Extract the [x, y] coordinate from the center of the cell holding the provided text.  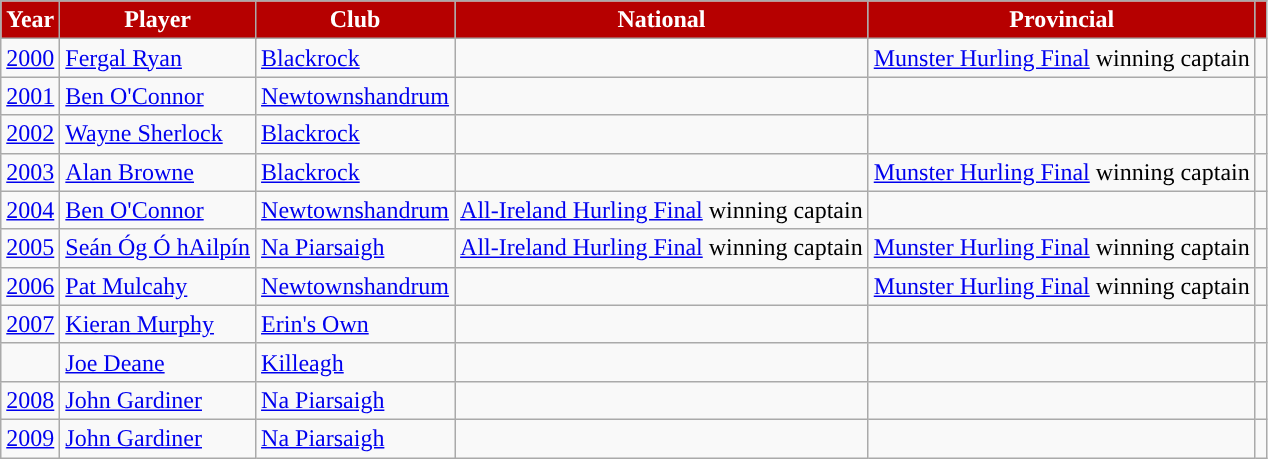
Erin's Own [356, 324]
2008 [30, 400]
2001 [30, 96]
2003 [30, 172]
2002 [30, 134]
2005 [30, 248]
Seán Óg Ó hAilpín [158, 248]
Player [158, 20]
National [662, 20]
2000 [30, 58]
Killeagh [356, 362]
2006 [30, 286]
Provincial [1062, 20]
Kieran Murphy [158, 324]
2007 [30, 324]
2009 [30, 438]
2004 [30, 210]
Pat Mulcahy [158, 286]
Club [356, 20]
Year [30, 20]
Alan Browne [158, 172]
Joe Deane [158, 362]
Fergal Ryan [158, 58]
Wayne Sherlock [158, 134]
